Find where the given text appears and provide that cell's center as (X, Y) coordinate. 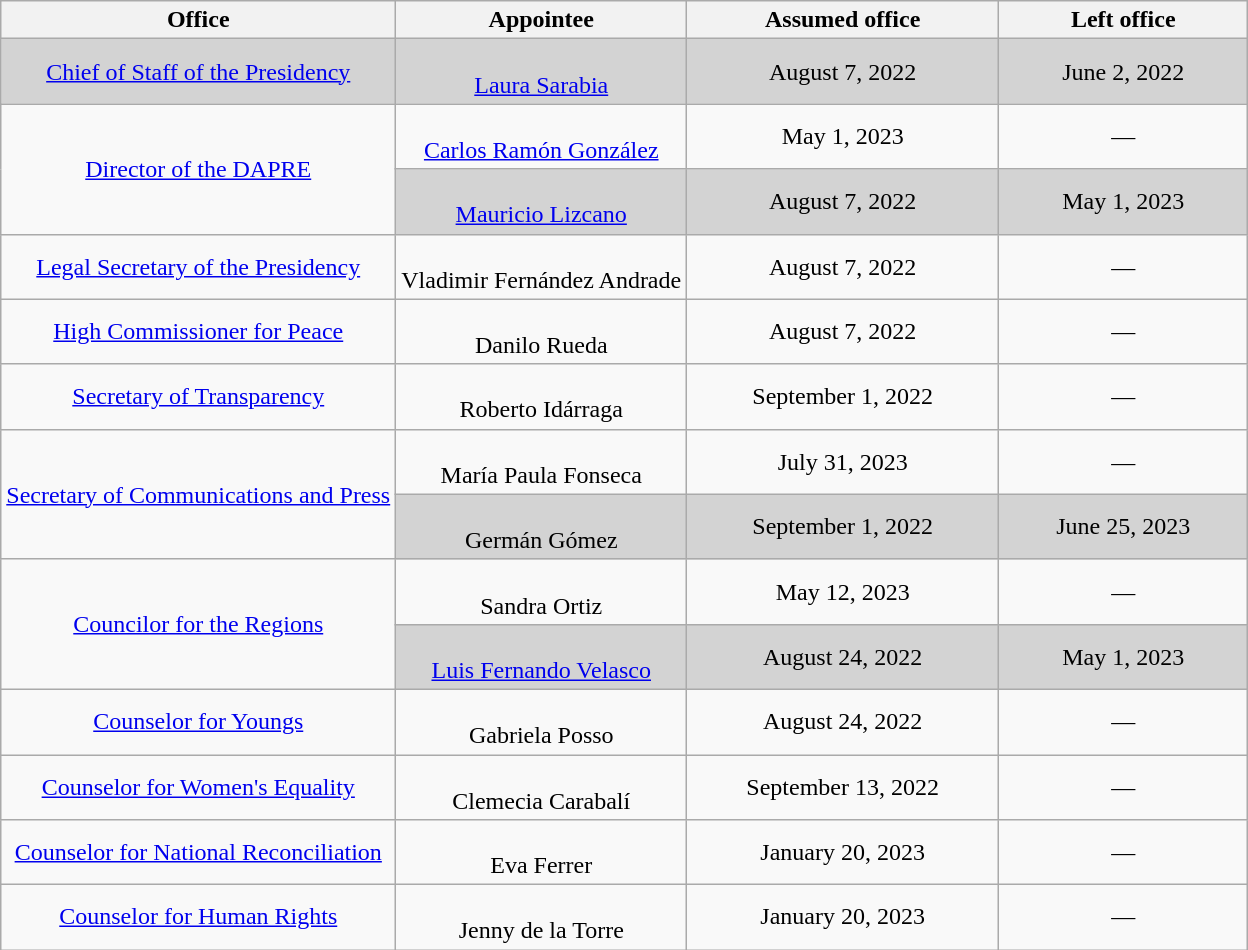
Left office (1124, 20)
Director of the DAPRE (198, 169)
Laura Sarabia (542, 72)
Sandra Ortiz (542, 592)
Eva Ferrer (542, 852)
María Paula Fonseca (542, 462)
Chief of Staff of the Presidency (198, 72)
Counselor for Youngs (198, 722)
Counselor for Human Rights (198, 918)
Carlos Ramón González (542, 136)
Legal Secretary of the Presidency (198, 266)
Mauricio Lizcano (542, 202)
Jenny de la Torre (542, 918)
Gabriela Posso (542, 722)
Secretary of Communications and Press (198, 494)
July 31, 2023 (843, 462)
Germán Gómez (542, 526)
June 25, 2023 (1124, 526)
Roberto Idárraga (542, 396)
Appointee (542, 20)
September 13, 2022 (843, 786)
Clemecia Carabalí (542, 786)
Counselor for National Reconciliation (198, 852)
Secretary of Transparency (198, 396)
Office (198, 20)
High Commissioner for Peace (198, 332)
Counselor for Women's Equality (198, 786)
Luis Fernando Velasco (542, 656)
Danilo Rueda (542, 332)
May 12, 2023 (843, 592)
Assumed office (843, 20)
Councilor for the Regions (198, 624)
Vladimir Fernández Andrade (542, 266)
June 2, 2022 (1124, 72)
